Pinpoint the cell where the given text exists, returning its [x, y] midpoint coordinate. 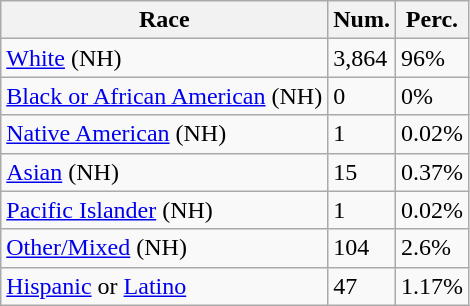
Other/Mixed (NH) [164, 248]
96% [432, 58]
2.6% [432, 248]
Race [164, 20]
104 [362, 248]
Pacific Islander (NH) [164, 210]
Native American (NH) [164, 134]
Num. [362, 20]
47 [362, 286]
White (NH) [164, 58]
3,864 [362, 58]
Black or African American (NH) [164, 96]
0% [432, 96]
0 [362, 96]
Hispanic or Latino [164, 286]
Asian (NH) [164, 172]
0.37% [432, 172]
Perc. [432, 20]
1.17% [432, 286]
15 [362, 172]
